Find where the given text appears and provide that cell's center as (X, Y) coordinate. 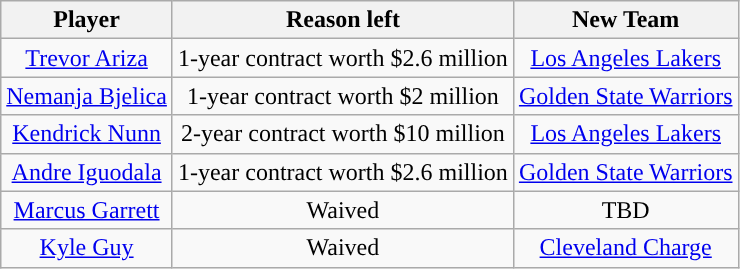
Nemanja Bjelica (87, 96)
New Team (626, 20)
Andre Iguodala (87, 172)
Reason left (342, 20)
Trevor Ariza (87, 58)
1-year contract worth $2 million (342, 96)
TBD (626, 210)
2-year contract worth $10 million (342, 134)
Cleveland Charge (626, 248)
Kyle Guy (87, 248)
Marcus Garrett (87, 210)
Kendrick Nunn (87, 134)
Player (87, 20)
